Search for the cell housing the specified text and yield its (x, y) center coordinate. 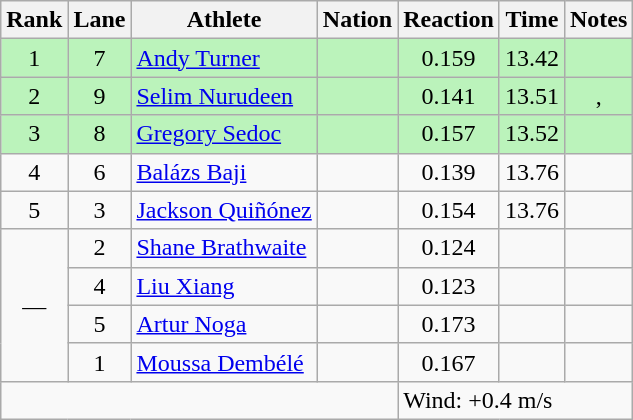
8 (100, 134)
, (598, 96)
13.42 (532, 58)
Liu Xiang (224, 286)
Rank (34, 20)
6 (100, 172)
0.139 (449, 172)
Reaction (449, 20)
Notes (598, 20)
0.123 (449, 286)
13.51 (532, 96)
Athlete (224, 20)
0.157 (449, 134)
7 (100, 58)
0.141 (449, 96)
Gregory Sedoc (224, 134)
0.159 (449, 58)
Shane Brathwaite (224, 248)
Selim Nurudeen (224, 96)
9 (100, 96)
Balázs Baji (224, 172)
Time (532, 20)
Artur Noga (224, 324)
— (34, 305)
0.167 (449, 362)
Wind: +0.4 m/s (516, 400)
0.124 (449, 248)
Nation (357, 20)
13.52 (532, 134)
0.173 (449, 324)
0.154 (449, 210)
Andy Turner (224, 58)
Lane (100, 20)
Jackson Quiñónez (224, 210)
Moussa Dembélé (224, 362)
